Locate the cell with the specified text and output its [X, Y] center coordinate. 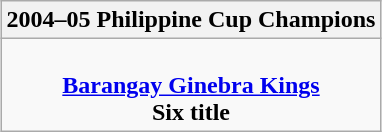
2004–05 Philippine Cup Champions [191, 20]
Barangay Ginebra Kings Six title [191, 85]
